Output the (X, Y) coordinate of the center of the cell containing the given text.  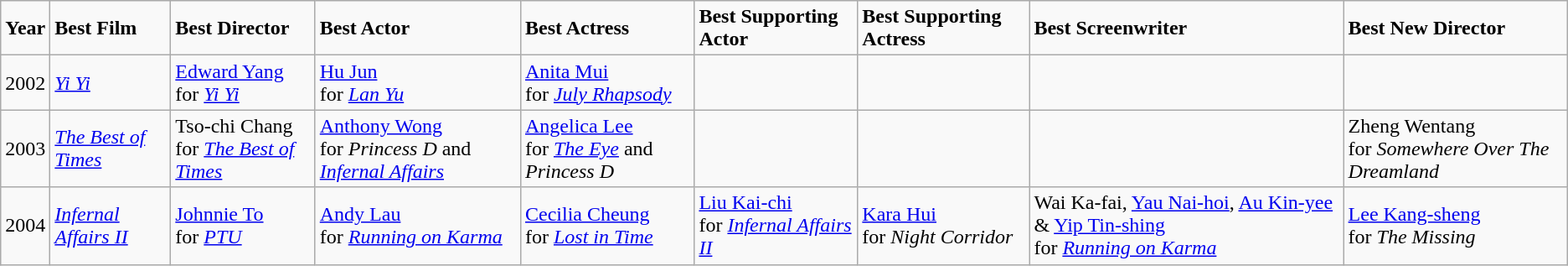
Edward Yang for Yi Yi (243, 82)
Angelica Leefor The Eye and Princess D (606, 149)
Cecilia Cheungfor Lost in Time (606, 226)
2002 (25, 82)
Johnnie Tofor PTU (243, 226)
Andy Laufor Running on Karma (417, 226)
Liu Kai-chifor Infernal Affairs II (776, 226)
Anita Muifor July Rhapsody (606, 82)
Best Film (111, 29)
Best Director (243, 29)
Anthony Wongfor Princess D and Infernal Affairs (417, 149)
Wai Ka-fai, Yau Nai-hoi, Au Kin-yee & Yip Tin-shing for Running on Karma (1186, 226)
Best Actor (417, 29)
Tso-chi Changfor The Best of Times (243, 149)
Zheng Wentangfor Somewhere Over The Dreamland (1456, 149)
Infernal Affairs II (111, 226)
2004 (25, 226)
Yi Yi (111, 82)
Kara Hui for Night Corridor (943, 226)
Best Actress (606, 29)
Hu Junfor Lan Yu (417, 82)
Best New Director (1456, 29)
2003 (25, 149)
Year (25, 29)
Best Supporting Actress (943, 29)
Best Supporting Actor (776, 29)
Best Screenwriter (1186, 29)
Lee Kang-sheng for The Missing (1456, 226)
The Best of Times (111, 149)
